Return the [X, Y] coordinate for the center point of the cell that contains the specified text.  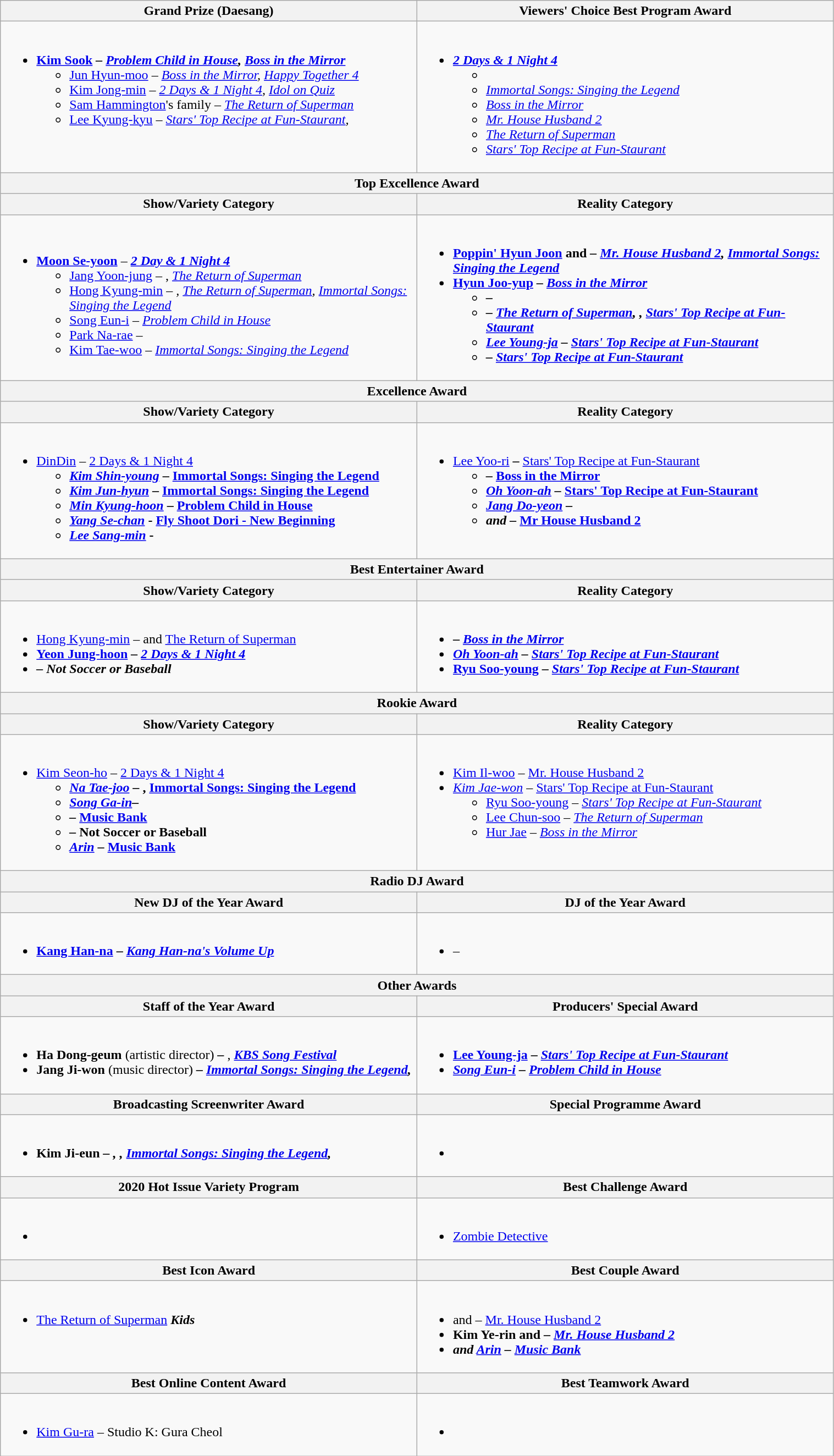
– [625, 944]
Staff of the Year Award [209, 1006]
Broadcasting Screenwriter Award [209, 1104]
2 Days & 1 Night 4Immortal Songs: Singing the LegendBoss in the MirrorMr. House Husband 2The Return of SupermanStars' Top Recipe at Fun-Staurant [625, 97]
Best Online Content Award [209, 1383]
2020 Hot Issue Variety Program [209, 1187]
and – Mr. House Husband 2Kim Ye-rin and – Mr. House Husband 2 and Arin – Music Bank [625, 1326]
Rookie Award [417, 703]
Best Couple Award [625, 1270]
Best Entertainer Award [417, 569]
Best Teamwork Award [625, 1383]
Producers' Special Award [625, 1006]
Grand Prize (Daesang) [209, 11]
Lee Young-ja – Stars' Top Recipe at Fun-StaurantSong Eun-i – Problem Child in House [625, 1055]
– Boss in the MirrorOh Yoon-ah – Stars' Top Recipe at Fun-StaurantRyu Soo-young – Stars' Top Recipe at Fun-Staurant [625, 647]
Viewers' Choice Best Program Award [625, 11]
Top Excellence Award [417, 183]
Kim Seon-ho – 2 Days & 1 Night 4Na Tae-joo – , Immortal Songs: Singing the LegendSong Ga-in– – Music Bank – Not Soccer or BaseballArin – Music Bank [209, 803]
Kim Ji-eun – , , Immortal Songs: Singing the Legend, [209, 1146]
The Return of Superman Kids [209, 1326]
Other Awards [417, 985]
Kang Han-na – Kang Han-na's Volume Up [209, 944]
Radio DJ Award [417, 881]
New DJ of the Year Award [209, 902]
Ha Dong-geum (artistic director) – , KBS Song FestivalJang Ji-won (music director) – Immortal Songs: Singing the Legend, [209, 1055]
Zombie Detective [625, 1228]
DJ of the Year Award [625, 902]
Special Programme Award [625, 1104]
Hong Kyung-min – and The Return of SupermanYeon Jung-hoon – 2 Days & 1 Night 4 – Not Soccer or Baseball [209, 647]
Excellence Award [417, 391]
Kim Gu-ra – Studio K: Gura Cheol [209, 1424]
Best Icon Award [209, 1270]
Best Challenge Award [625, 1187]
